For the text-containing cell, return its midpoint in [X, Y] coordinate format. 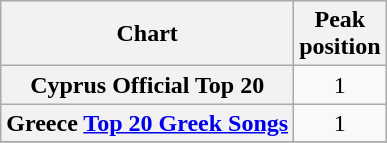
Chart [148, 34]
Greece Top 20 Greek Songs [148, 123]
Peakposition [340, 34]
Cyprus Official Top 20 [148, 85]
